Locate the cell with the specified text and output its [X, Y] center coordinate. 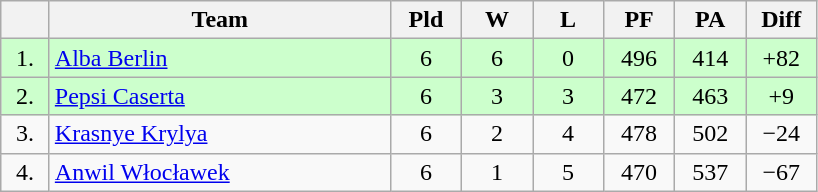
414 [710, 58]
Pld [426, 20]
537 [710, 172]
472 [640, 96]
5 [568, 172]
Pepsi Caserta [220, 96]
PF [640, 20]
4. [26, 172]
Alba Berlin [220, 58]
4 [568, 134]
1 [496, 172]
463 [710, 96]
1. [26, 58]
Anwil Włocławek [220, 172]
3. [26, 134]
+82 [782, 58]
502 [710, 134]
470 [640, 172]
Team [220, 20]
496 [640, 58]
2 [496, 134]
PA [710, 20]
478 [640, 134]
+9 [782, 96]
W [496, 20]
Diff [782, 20]
−24 [782, 134]
L [568, 20]
−67 [782, 172]
Krasnye Krylya [220, 134]
0 [568, 58]
2. [26, 96]
